Capture the cell that displays the provided text and extract its (x, y) central coordinate. 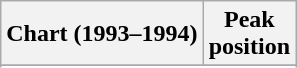
Chart (1993–1994) (102, 34)
Peakposition (249, 34)
